Search for the cell housing the specified text and yield its [X, Y] center coordinate. 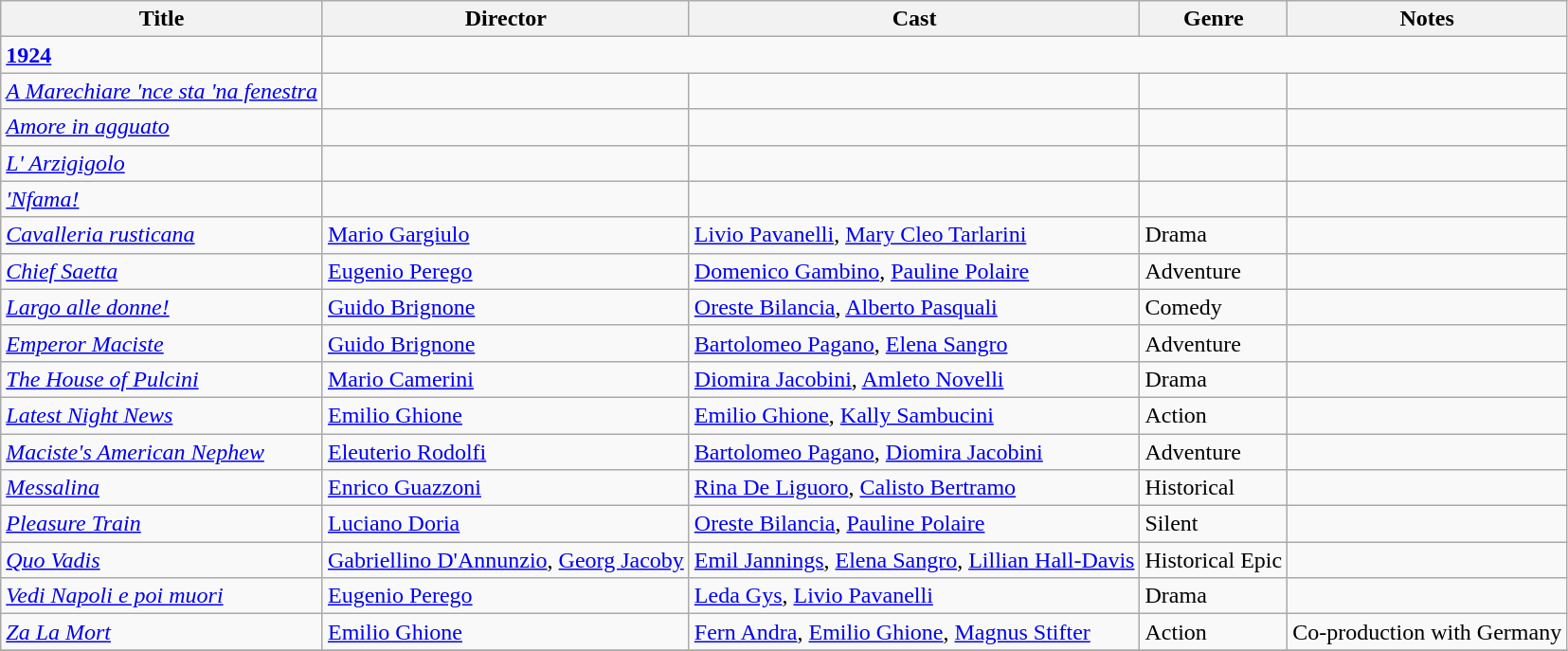
Maciste's American Nephew [162, 452]
Amore in agguato [162, 127]
Cavalleria rusticana [162, 235]
Emilio Ghione, Kally Sambucini [914, 415]
Latest Night News [162, 415]
Largo alle donne! [162, 307]
Title [162, 19]
Bartolomeo Pagano, Elena Sangro [914, 343]
Historical Epic [1214, 560]
Bartolomeo Pagano, Diomira Jacobini [914, 452]
Za La Mort [162, 632]
Mario Gargiulo [506, 235]
Director [506, 19]
Enrico Guazzoni [506, 488]
Eleuterio Rodolfi [506, 452]
Domenico Gambino, Pauline Polaire [914, 271]
Oreste Bilancia, Pauline Polaire [914, 524]
Notes [1427, 19]
The House of Pulcini [162, 379]
Fern Andra, Emilio Ghione, Magnus Stifter [914, 632]
'Nfama! [162, 199]
Mario Camerini [506, 379]
Messalina [162, 488]
1924 [162, 55]
Livio Pavanelli, Mary Cleo Tarlarini [914, 235]
Cast [914, 19]
Gabriellino D'Annunzio, Georg Jacoby [506, 560]
Co-production with Germany [1427, 632]
Rina De Liguoro, Calisto Bertramo [914, 488]
Diomira Jacobini, Amleto Novelli [914, 379]
Emperor Maciste [162, 343]
Chief Saetta [162, 271]
Vedi Napoli e poi muori [162, 596]
Oreste Bilancia, Alberto Pasquali [914, 307]
Quo Vadis [162, 560]
A Marechiare 'nce sta 'na fenestra [162, 91]
Leda Gys, Livio Pavanelli [914, 596]
Historical [1214, 488]
Comedy [1214, 307]
Emil Jannings, Elena Sangro, Lillian Hall-Davis [914, 560]
Luciano Doria [506, 524]
Pleasure Train [162, 524]
Silent [1214, 524]
L' Arzigigolo [162, 163]
Genre [1214, 19]
